Output the [X, Y] coordinate of the center of the cell containing the given text.  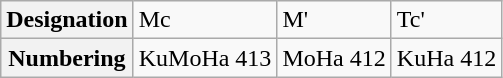
Tc' [446, 20]
KuHa 412 [446, 58]
KuMoHa 413 [205, 58]
Designation [67, 20]
M' [334, 20]
MoHa 412 [334, 58]
Numbering [67, 58]
Mc [205, 20]
